Return the [x, y] coordinate for the center point of the cell that contains the specified text.  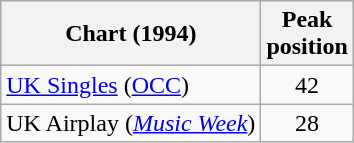
UK Airplay (Music Week) [131, 123]
42 [307, 85]
Peakposition [307, 34]
UK Singles (OCC) [131, 85]
Chart (1994) [131, 34]
28 [307, 123]
